Pinpoint the cell where the given text exists, returning its (X, Y) midpoint coordinate. 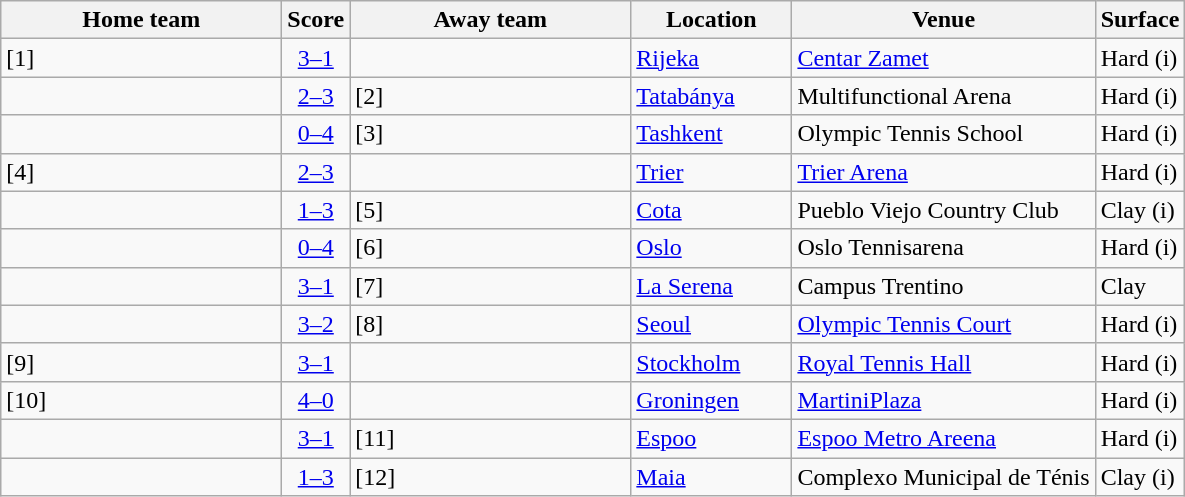
Olympic Tennis Court (944, 324)
Maia (712, 477)
[8] (490, 324)
Campus Trentino (944, 286)
Clay (1140, 286)
Trier Arena (944, 172)
[9] (142, 362)
Score (316, 20)
[3] (490, 134)
Trier (712, 172)
Espoo (712, 438)
Oslo Tennisarena (944, 248)
3–2 (316, 324)
[10] (142, 400)
Tashkent (712, 134)
Location (712, 20)
Olympic Tennis School (944, 134)
Stockholm (712, 362)
[1] (142, 58)
4–0 (316, 400)
[7] (490, 286)
Royal Tennis Hall (944, 362)
Groningen (712, 400)
Cota (712, 210)
MartiniPlaza (944, 400)
[4] (142, 172)
[12] (490, 477)
Pueblo Viejo Country Club (944, 210)
Complexo Municipal de Ténis (944, 477)
[5] (490, 210)
Espoo Metro Areena (944, 438)
La Serena (712, 286)
Surface (1140, 20)
[11] (490, 438)
Oslo (712, 248)
Away team (490, 20)
Centar Zamet (944, 58)
[6] (490, 248)
Multifunctional Arena (944, 96)
Seoul (712, 324)
Home team (142, 20)
Rijeka (712, 58)
Venue (944, 20)
[2] (490, 96)
Tatabánya (712, 96)
